Determine the [X, Y] coordinate at the center of the cell enclosing the given text.  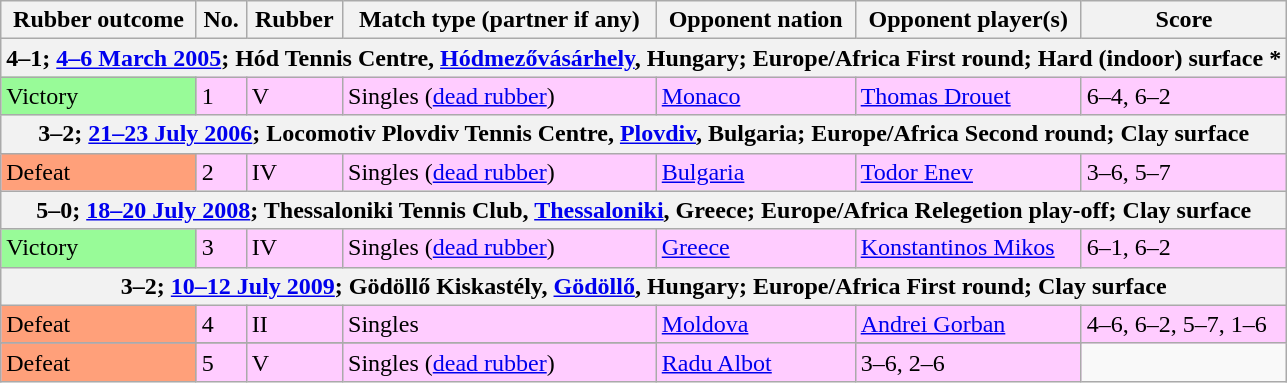
3–6, 2–6 [968, 362]
Bulgaria [756, 172]
Singles [500, 324]
Moldova [756, 324]
II [294, 324]
3–2; 21–23 July 2006; Locomotiv Plovdiv Tennis Centre, Plovdiv, Bulgaria; Europe/Africa Second round; Clay surface [644, 134]
Opponent player(s) [968, 20]
No. [221, 20]
6–1, 6–2 [1184, 248]
1 [221, 96]
6–4, 6–2 [1184, 96]
Todor Enev [968, 172]
4 [221, 324]
5–0; 18–20 July 2008; Thessaloniki Tennis Club, Thessaloniki, Greece; Europe/Africa Relegetion play-off; Clay surface [644, 210]
4–6, 6–2, 5–7, 1–6 [1184, 324]
3 [221, 248]
Monaco [756, 96]
Greece [756, 248]
Rubber outcome [99, 20]
4–1; 4–6 March 2005; Hód Tennis Centre, Hódmezővásárhely, Hungary; Europe/Africa First round; Hard (indoor) surface * [644, 58]
Rubber [294, 20]
5 [221, 362]
Thomas Drouet [968, 96]
Match type (partner if any) [500, 20]
Andrei Gorban [968, 324]
2 [221, 172]
3–6, 5–7 [1184, 172]
Radu Albot [756, 362]
3–2; 10–12 July 2009; Gödöllő Kiskastély, Gödöllő, Hungary; Europe/Africa First round; Clay surface [644, 286]
Opponent nation [756, 20]
Konstantinos Mikos [968, 248]
Score [1184, 20]
